Provide the (x, y) coordinate of the cell's center where the given text is located.  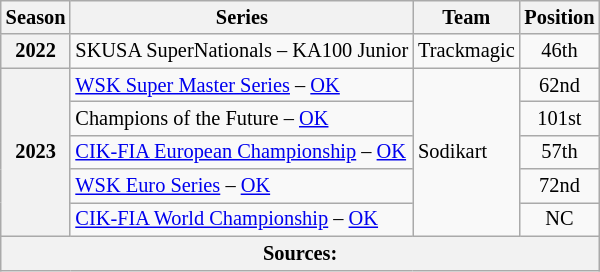
Series (242, 17)
Team (466, 17)
72nd (560, 186)
Champions of the Future – OK (242, 118)
Sodikart (466, 152)
CIK-FIA European Championship – OK (242, 152)
46th (560, 51)
2023 (36, 152)
2022 (36, 51)
CIK-FIA World Championship – OK (242, 219)
Position (560, 17)
NC (560, 219)
SKUSA SuperNationals – KA100 Junior (242, 51)
Season (36, 17)
57th (560, 152)
WSK Euro Series – OK (242, 186)
Trackmagic (466, 51)
Sources: (300, 253)
WSK Super Master Series – OK (242, 85)
62nd (560, 85)
101st (560, 118)
